Detect which cell encompasses the target text, then output its (x, y) center coordinate. 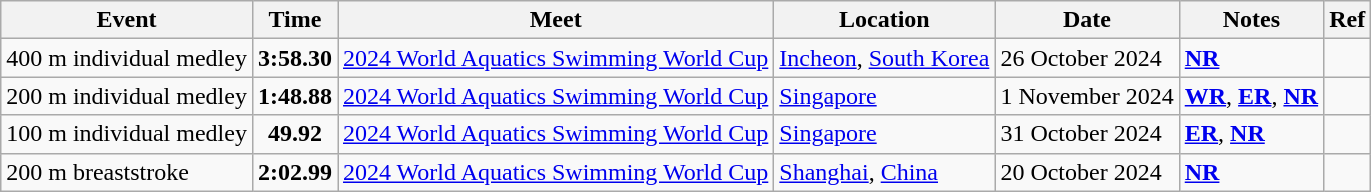
Incheon, South Korea (884, 58)
49.92 (294, 134)
26 October 2024 (1087, 58)
31 October 2024 (1087, 134)
200 m breaststroke (127, 172)
Event (127, 20)
1 November 2024 (1087, 96)
Time (294, 20)
Meet (556, 20)
Date (1087, 20)
200 m individual medley (127, 96)
2:02.99 (294, 172)
400 m individual medley (127, 58)
Shanghai, China (884, 172)
1:48.88 (294, 96)
Location (884, 20)
ER, NR (1251, 134)
3:58.30 (294, 58)
Ref (1348, 20)
100 m individual medley (127, 134)
20 October 2024 (1087, 172)
WR, ER, NR (1251, 96)
Notes (1251, 20)
